Identify which cell holds the provided text, then report its (x, y) central coordinate. 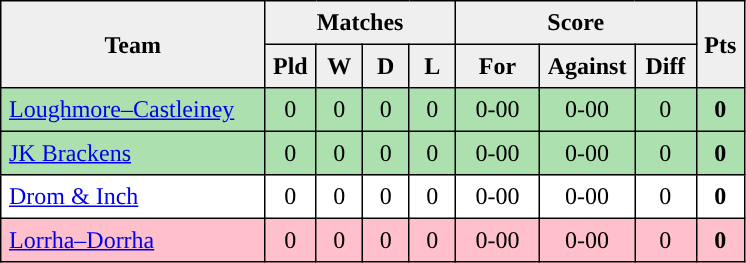
Drom & Inch (133, 197)
Matches (360, 23)
Diff (666, 66)
JK Brackens (133, 153)
Pld (290, 66)
D (385, 66)
L (432, 66)
For (497, 66)
Pts (720, 44)
W (339, 66)
Loughmore–Castleiney (133, 110)
Lorrha–Dorrha (133, 240)
Score (576, 23)
Against (586, 66)
Team (133, 44)
